Locate the cell with the specified text and output its (x, y) center coordinate. 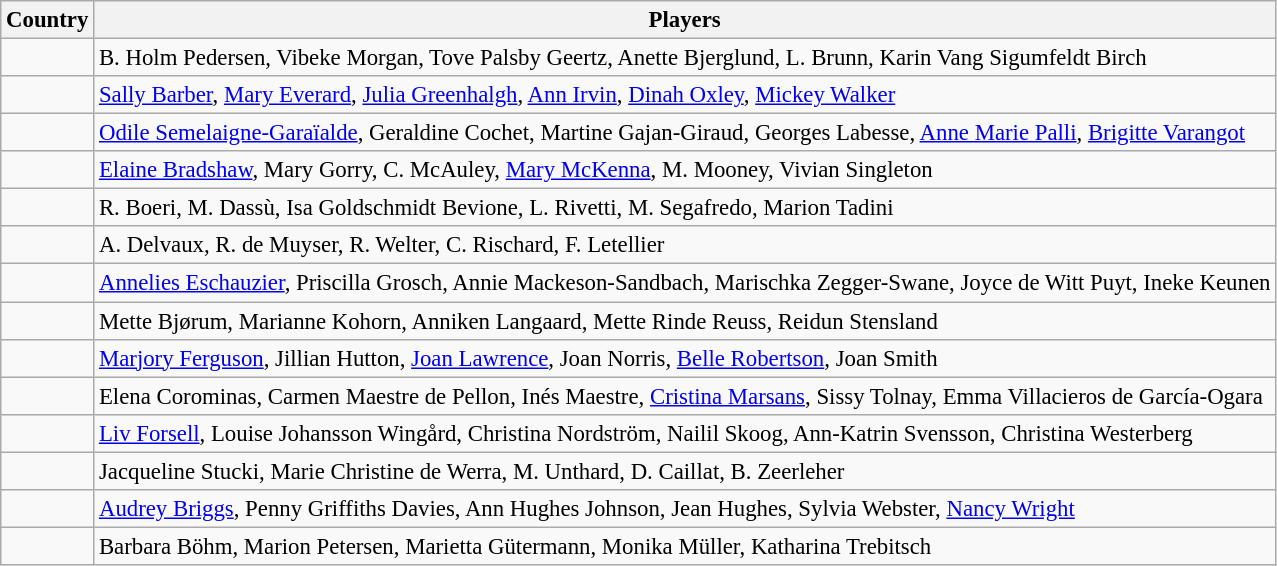
R. Boeri, M. Dassù, Isa Goldschmidt Bevione, L. Rivetti, M. Segafredo, Marion Tadini (685, 208)
Odile Semelaigne-Garaïalde, Geraldine Cochet, Martine Gajan-Giraud, Georges Labesse, Anne Marie Palli, Brigitte Varangot (685, 133)
Country (48, 20)
Jacqueline Stucki, Marie Christine de Werra, M. Unthard, D. Caillat, B. Zeerleher (685, 471)
Players (685, 20)
Elaine Bradshaw, Mary Gorry, C. McAuley, Mary McKenna, M. Mooney, Vivian Singleton (685, 170)
B. Holm Pedersen, Vibeke Morgan, Tove Palsby Geertz, Anette Bjerglund, L. Brunn, Karin Vang Sigumfeldt Birch (685, 58)
Elena Corominas, Carmen Maestre de Pellon, Inés Maestre, Cristina Marsans, Sissy Tolnay, Emma Villacieros de García-Ogara (685, 396)
Liv Forsell, Louise Johansson Wingård, Christina Nordström, Nailil Skoog, Ann-Katrin Svensson, Christina Westerberg (685, 433)
A. Delvaux, R. de Muyser, R. Welter, C. Rischard, F. Letellier (685, 245)
Barbara Böhm, Marion Petersen, Marietta Gütermann, Monika Müller, Katharina Trebitsch (685, 546)
Annelies Eschauzier, Priscilla Grosch, Annie Mackeson-Sandbach, Marischka Zegger-Swane, Joyce de Witt Puyt, Ineke Keunen (685, 283)
Sally Barber, Mary Everard, Julia Greenhalgh, Ann Irvin, Dinah Oxley, Mickey Walker (685, 95)
Audrey Briggs, Penny Griffiths Davies, Ann Hughes Johnson, Jean Hughes, Sylvia Webster, Nancy Wright (685, 509)
Mette Bjørum, Marianne Kohorn, Anniken Langaard, Mette Rinde Reuss, Reidun Stensland (685, 321)
Marjory Ferguson, Jillian Hutton, Joan Lawrence, Joan Norris, Belle Robertson, Joan Smith (685, 358)
